Search for the cell housing the specified text and yield its (x, y) center coordinate. 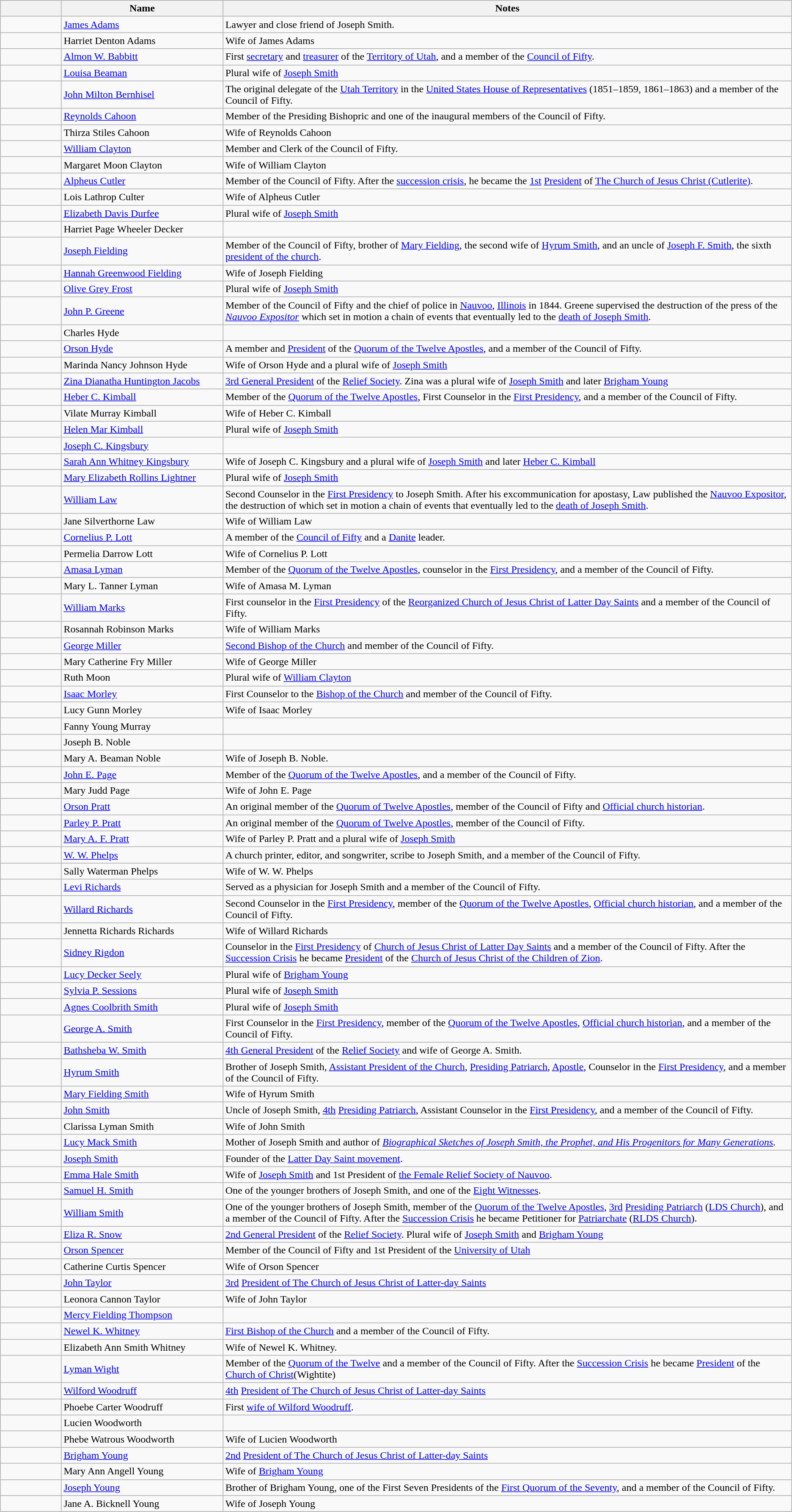
An original member of the Quorum of Twelve Apostles, member of the Council of Fifty and Official church historian. (507, 807)
Lucy Gunn Morley (142, 710)
Wife of George Miller (507, 662)
Member of the Presiding Bishopric and one of the inaugural members of the Council of Fifty. (507, 116)
Member of the Council of Fifty and 1st President of the University of Utah (507, 1250)
John Milton Bernhisel (142, 95)
First Counselor to the Bishop of the Church and member of the Council of Fifty. (507, 694)
John Taylor (142, 1283)
Zina Dianatha Huntington Jacobs (142, 381)
Member of the Quorum of the Twelve Apostles, counselor in the First Presidency, and a member of the Council of Fifty. (507, 570)
Willard Richards (142, 909)
Joseph C. Kingsbury (142, 445)
Brother of Brigham Young, one of the First Seven Presidents of the First Quorum of the Seventy, and a member of the Council of Fifty. (507, 1487)
Wife of James Adams (507, 41)
Second Bishop of the Church and member of the Council of Fifty. (507, 646)
Lyman Wight (142, 1369)
Alpheus Cutler (142, 181)
W. W. Phelps (142, 855)
3rd President of The Church of Jesus Christ of Latter-day Saints (507, 1283)
Hyrum Smith (142, 1072)
Orson Pratt (142, 807)
Mercy Fielding Thompson (142, 1315)
Wife of John E. Page (507, 791)
Lucy Mack Smith (142, 1142)
Heber C. Kimball (142, 397)
Rosannah Robinson Marks (142, 629)
Member of the Council of Fifty. After the succession crisis, he became the 1st President of The Church of Jesus Christ (Cutlerite). (507, 181)
Wife of Heber C. Kimball (507, 413)
Elizabeth Ann Smith Whitney (142, 1347)
Phebe Watrous Woodworth (142, 1439)
Wife of John Taylor (507, 1299)
Wife of William Law (507, 521)
Wife of Hyrum Smith (507, 1094)
Lawyer and close friend of Joseph Smith. (507, 25)
Joseph B. Noble (142, 742)
Mother of Joseph Smith and author of Biographical Sketches of Joseph Smith, the Prophet, and His Progenitors for Many Generations. (507, 1142)
Wife of Joseph B. Noble. (507, 758)
4th General President of the Relief Society and wife of George A. Smith. (507, 1050)
George Miller (142, 646)
Jane Silverthorne Law (142, 521)
Member of the Quorum of the Twelve Apostles, and a member of the Council of Fifty. (507, 774)
Hannah Greenwood Fielding (142, 273)
Lucy Decker Seely (142, 974)
Wilford Woodruff (142, 1391)
Louisa Beaman (142, 73)
Olive Grey Frost (142, 289)
A church printer, editor, and songwriter, scribe to Joseph Smith, and a member of the Council of Fifty. (507, 855)
Helen Mar Kimball (142, 429)
First counselor in the First Presidency of the Reorganized Church of Jesus Christ of Latter Day Saints and a member of the Council of Fifty. (507, 608)
Wife of William Clayton (507, 165)
Wife of Brigham Young (507, 1471)
Joseph Young (142, 1487)
Wife of Isaac Morley (507, 710)
Mary A. F. Pratt (142, 839)
An original member of the Quorum of Twelve Apostles, member of the Council of Fifty. (507, 823)
Newel K. Whitney (142, 1331)
Lois Lathrop Culter (142, 197)
Cornelius P. Lott (142, 538)
Wife of Orson Spencer (507, 1266)
Wife of Joseph Young (507, 1504)
Served as a physician for Joseph Smith and a member of the Council of Fifty. (507, 887)
Joseph Smith (142, 1159)
Wife of Reynolds Cahoon (507, 132)
Emma Hale Smith (142, 1175)
Wife of Willard Richards (507, 931)
Sylvia P. Sessions (142, 991)
Member and Clerk of the Council of Fifty. (507, 149)
Vilate Murray Kimball (142, 413)
Wife of Joseph Smith and 1st President of the Female Relief Society of Nauvoo. (507, 1175)
3rd General President of the Relief Society. Zina was a plural wife of Joseph Smith and later Brigham Young (507, 381)
Orson Spencer (142, 1250)
James Adams (142, 25)
Mary Elizabeth Rollins Lightner (142, 477)
Brigham Young (142, 1455)
Wife of Parley P. Pratt and a plural wife of Joseph Smith (507, 839)
Almon W. Babbitt (142, 57)
Wife of Joseph C. Kingsbury and a plural wife of Joseph Smith and later Heber C. Kimball (507, 461)
George A. Smith (142, 1029)
Wife of Lucien Woodworth (507, 1439)
Uncle of Joseph Smith, 4th Presiding Patriarch, Assistant Counselor in the First Presidency, and a member of the Council of Fifty. (507, 1110)
Thirza Stiles Cahoon (142, 132)
Wife of Cornelius P. Lott (507, 554)
Wife of W. W. Phelps (507, 871)
Harriet Page Wheeler Decker (142, 229)
John P. Greene (142, 311)
Permelia Darrow Lott (142, 554)
Charles Hyde (142, 333)
Clarissa Lyman Smith (142, 1126)
Wife of Newel K. Whitney. (507, 1347)
Sidney Rigdon (142, 952)
Sally Waterman Phelps (142, 871)
Wife of John Smith (507, 1126)
Phoebe Carter Woodruff (142, 1407)
Plural wife of Brigham Young (507, 974)
Orson Hyde (142, 349)
Mary A. Beaman Noble (142, 758)
Joseph Fielding (142, 251)
Eliza R. Snow (142, 1234)
Wife of Alpheus Cutler (507, 197)
Lucien Woodworth (142, 1423)
One of the younger brothers of Joseph Smith, and one of the Eight Witnesses. (507, 1191)
Wife of William Marks (507, 629)
William Marks (142, 608)
Wife of Orson Hyde and a plural wife of Joseph Smith (507, 365)
Elizabeth Davis Durfee (142, 213)
Ruth Moon (142, 678)
First Bishop of the Church and a member of the Council of Fifty. (507, 1331)
Leonora Cannon Taylor (142, 1299)
First secretary and treasurer of the Territory of Utah, and a member of the Council of Fifty. (507, 57)
A member of the Council of Fifty and a Danite leader. (507, 538)
Plural wife of William Clayton (507, 678)
Isaac Morley (142, 694)
Parley P. Pratt (142, 823)
Mary Fielding Smith (142, 1094)
Jennetta Richards Richards (142, 931)
A member and President of the Quorum of the Twelve Apostles, and a member of the Council of Fifty. (507, 349)
Marinda Nancy Johnson Hyde (142, 365)
Amasa Lyman (142, 570)
Catherine Curtis Spencer (142, 1266)
Wife of Amasa M. Lyman (507, 586)
William Clayton (142, 149)
Fanny Young Murray (142, 726)
Mary Catherine Fry Miller (142, 662)
Levi Richards (142, 887)
Mary L. Tanner Lyman (142, 586)
Mary Ann Angell Young (142, 1471)
Jane A. Bicknell Young (142, 1504)
Notes (507, 8)
Mary Judd Page (142, 791)
John Smith (142, 1110)
Harriet Denton Adams (142, 41)
2nd General President of the Relief Society. Plural wife of Joseph Smith and Brigham Young (507, 1234)
Wife of Joseph Fielding (507, 273)
Name (142, 8)
Agnes Coolbrith Smith (142, 1007)
William Smith (142, 1212)
Member of the Quorum of the Twelve Apostles, First Counselor in the First Presidency, and a member of the Council of Fifty. (507, 397)
Founder of the Latter Day Saint movement. (507, 1159)
Samuel H. Smith (142, 1191)
John E. Page (142, 774)
2nd President of The Church of Jesus Christ of Latter-day Saints (507, 1455)
William Law (142, 499)
Sarah Ann Whitney Kingsbury (142, 461)
First wife of Wilford Woodruff. (507, 1407)
Margaret Moon Clayton (142, 165)
Reynolds Cahoon (142, 116)
4th President of The Church of Jesus Christ of Latter-day Saints (507, 1391)
Bathsheba W. Smith (142, 1050)
